Pinpoint the cell where the given text exists, returning its (x, y) midpoint coordinate. 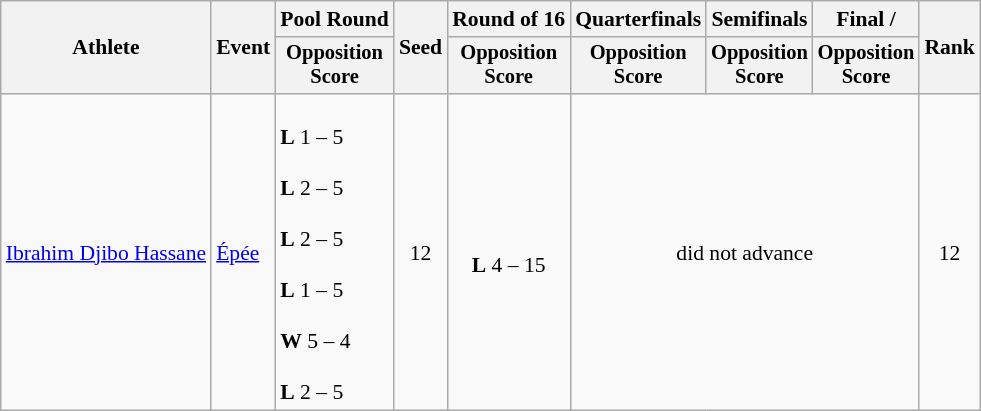
Pool Round (334, 19)
Seed (420, 48)
Athlete (106, 48)
L 4 – 15 (508, 252)
Final / (866, 19)
Event (243, 48)
Round of 16 (508, 19)
Rank (950, 48)
Ibrahim Djibo Hassane (106, 252)
Épée (243, 252)
Quarterfinals (638, 19)
Semifinals (760, 19)
did not advance (744, 252)
L 1 – 5L 2 – 5L 2 – 5L 1 – 5W 5 – 4L 2 – 5 (334, 252)
